Return (x, y) of the center of cell containing provided text 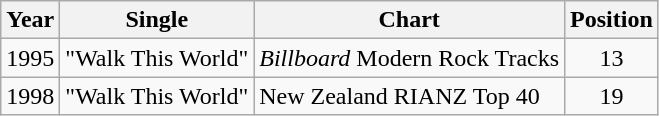
19 (612, 96)
13 (612, 58)
New Zealand RIANZ Top 40 (410, 96)
1998 (30, 96)
Year (30, 20)
Chart (410, 20)
Single (157, 20)
Billboard Modern Rock Tracks (410, 58)
Position (612, 20)
1995 (30, 58)
